Find where the given text appears and provide that cell's center as [X, Y] coordinate. 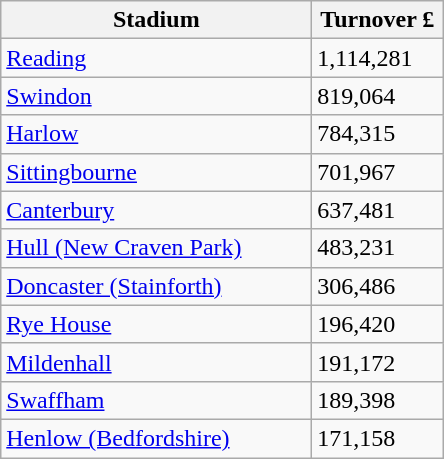
Swaffham [156, 400]
191,172 [378, 362]
Swindon [156, 96]
Hull (New Craven Park) [156, 248]
Rye House [156, 324]
Doncaster (Stainforth) [156, 286]
483,231 [378, 248]
Reading [156, 58]
196,420 [378, 324]
Mildenhall [156, 362]
819,064 [378, 96]
171,158 [378, 438]
784,315 [378, 134]
Stadium [156, 20]
Henlow (Bedfordshire) [156, 438]
Turnover £ [378, 20]
306,486 [378, 286]
Canterbury [156, 210]
Sittingbourne [156, 172]
1,114,281 [378, 58]
Harlow [156, 134]
701,967 [378, 172]
637,481 [378, 210]
189,398 [378, 400]
